Output the [x, y] coordinate of the center of the cell containing the given text.  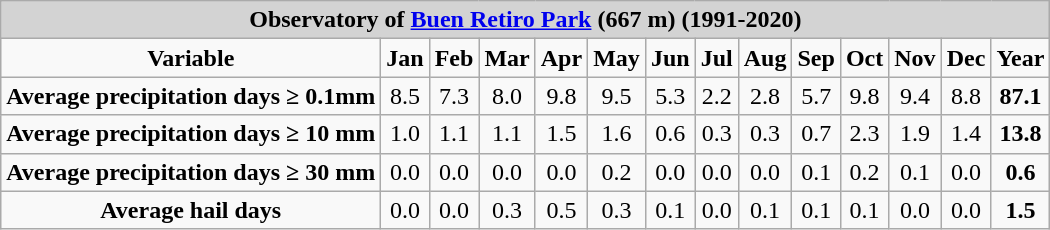
2.2 [716, 96]
1.4 [966, 134]
87.1 [1020, 96]
Year [1020, 58]
0.7 [816, 134]
8.8 [966, 96]
Nov [915, 58]
1.0 [405, 134]
13.8 [1020, 134]
0.5 [561, 210]
9.5 [617, 96]
Variable [191, 58]
9.4 [915, 96]
Feb [454, 58]
Mar [507, 58]
8.0 [507, 96]
Jan [405, 58]
7.3 [454, 96]
Apr [561, 58]
Average precipitation days ≥ 10 mm [191, 134]
Observatory of Buen Retiro Park (667 m) (1991-2020) [526, 20]
Aug [765, 58]
Average precipitation days ≥ 30 mm [191, 172]
Jul [716, 58]
2.3 [864, 134]
Average precipitation days ≥ 0.1mm [191, 96]
Sep [816, 58]
Oct [864, 58]
8.5 [405, 96]
5.3 [670, 96]
Dec [966, 58]
2.8 [765, 96]
5.7 [816, 96]
Average hail days [191, 210]
Jun [670, 58]
1.9 [915, 134]
1.6 [617, 134]
May [617, 58]
